Provide the (X, Y) coordinate of the cell's center where the given text is located.  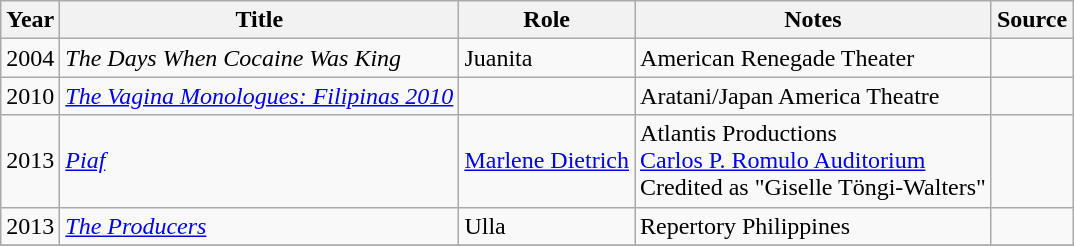
Marlene Dietrich (547, 161)
2004 (30, 58)
Title (260, 20)
Year (30, 20)
The Producers (260, 226)
Notes (814, 20)
Ulla (547, 226)
American Renegade Theater (814, 58)
2010 (30, 96)
Piaf (260, 161)
The Days When Cocaine Was King (260, 58)
Role (547, 20)
Atlantis ProductionsCarlos P. Romulo AuditoriumCredited as "Giselle Töngi-Walters" (814, 161)
Source (1032, 20)
The Vagina Monologues: Filipinas 2010 (260, 96)
Repertory Philippines (814, 226)
Aratani/Japan America Theatre (814, 96)
Juanita (547, 58)
